Locate the cell with the specified text and output its (x, y) center coordinate. 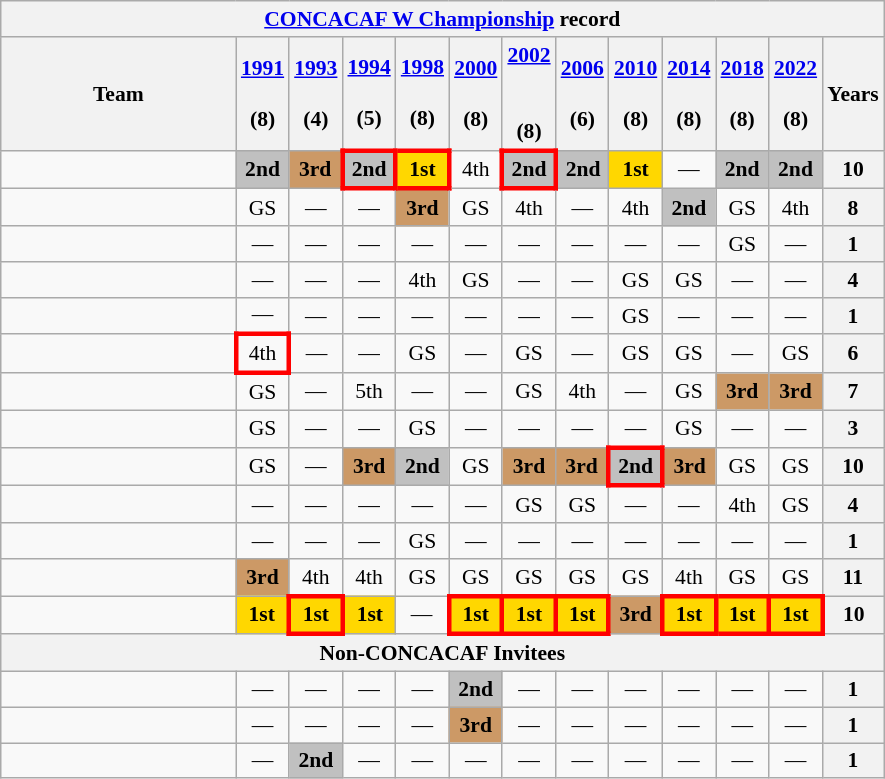
2002(8) (528, 94)
Team (118, 94)
Years (853, 94)
3 (853, 428)
8 (853, 208)
CONCACAF W Championship record (442, 19)
Non-CONCACAF Invitees (442, 654)
1991(8) (262, 94)
2006(6) (582, 94)
1994(5) (368, 94)
1998(8) (422, 94)
11 (853, 578)
2018(8) (742, 94)
6 (853, 354)
1993(4) (316, 94)
5th (368, 392)
2014(8) (688, 94)
2000(8) (476, 94)
7 (853, 392)
2010(8) (636, 94)
2022(8) (796, 94)
